Determine the [x, y] coordinate at the center of the cell enclosing the given text.  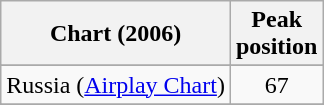
Chart (2006) [116, 34]
Russia (Airplay Chart) [116, 85]
Peakposition [276, 34]
67 [276, 85]
